Find where the given text appears and provide that cell's center as [X, Y] coordinate. 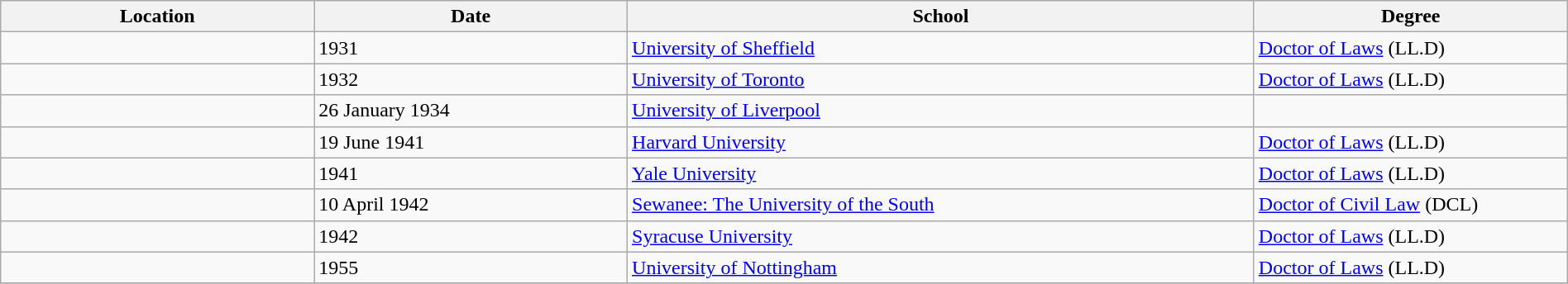
Harvard University [941, 142]
10 April 1942 [471, 205]
1931 [471, 48]
19 June 1941 [471, 142]
Date [471, 17]
1932 [471, 79]
Doctor of Civil Law (DCL) [1411, 205]
26 January 1934 [471, 111]
University of Liverpool [941, 111]
School [941, 17]
University of Toronto [941, 79]
Yale University [941, 173]
Sewanee: The University of the South [941, 205]
1942 [471, 236]
Degree [1411, 17]
Syracuse University [941, 236]
1955 [471, 267]
Location [157, 17]
1941 [471, 173]
University of Sheffield [941, 48]
University of Nottingham [941, 267]
